Locate the cell with the specified text and output its (X, Y) center coordinate. 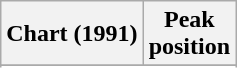
Peak position (189, 34)
Chart (1991) (72, 34)
